For the text-containing cell, return its midpoint in (X, Y) coordinate format. 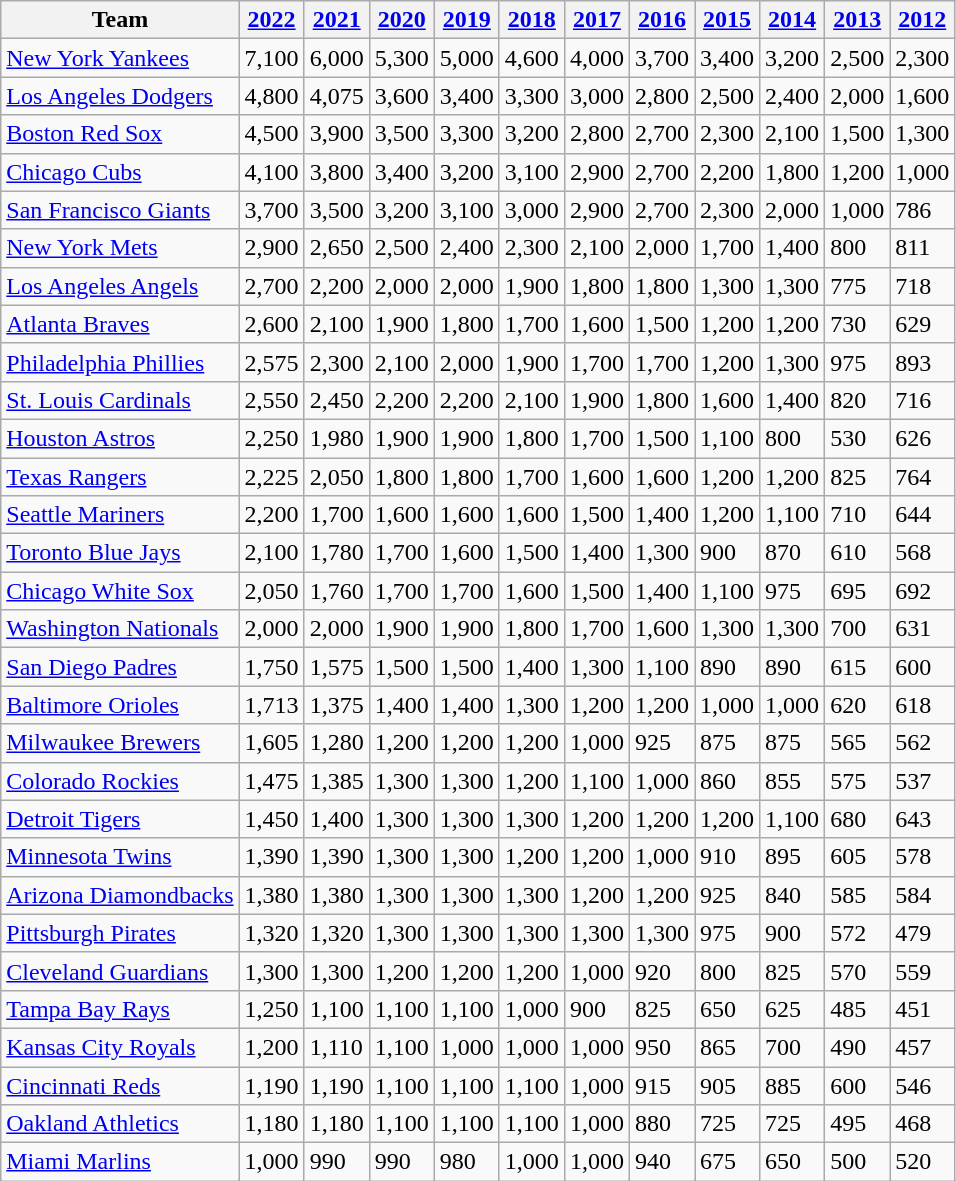
New York Mets (120, 248)
615 (858, 667)
4,000 (596, 58)
Minnesota Twins (120, 857)
820 (858, 400)
950 (662, 1047)
Cleveland Guardians (120, 971)
4,100 (272, 172)
618 (922, 705)
2015 (728, 20)
2,600 (272, 324)
1,250 (272, 1009)
1,750 (272, 667)
1,713 (272, 705)
Miami Marlins (120, 1162)
1,980 (336, 438)
Los Angeles Dodgers (120, 96)
575 (858, 781)
2013 (858, 20)
620 (858, 705)
St. Louis Cardinals (120, 400)
695 (858, 591)
643 (922, 819)
451 (922, 1009)
764 (922, 477)
870 (792, 553)
Philadelphia Phillies (120, 362)
1,605 (272, 743)
840 (792, 895)
880 (662, 1124)
730 (858, 324)
530 (858, 438)
644 (922, 515)
2,550 (272, 400)
562 (922, 743)
2,225 (272, 477)
479 (922, 933)
692 (922, 591)
2019 (466, 20)
468 (922, 1124)
Colorado Rockies (120, 781)
2,450 (336, 400)
1,280 (336, 743)
675 (728, 1162)
895 (792, 857)
631 (922, 629)
Chicago White Sox (120, 591)
2017 (596, 20)
885 (792, 1085)
3,800 (336, 172)
New York Yankees (120, 58)
Seattle Mariners (120, 515)
6,000 (336, 58)
915 (662, 1085)
1,375 (336, 705)
1,450 (272, 819)
893 (922, 362)
940 (662, 1162)
4,800 (272, 96)
710 (858, 515)
1,780 (336, 553)
4,600 (532, 58)
718 (922, 286)
2021 (336, 20)
980 (466, 1162)
Pittsburgh Pirates (120, 933)
2020 (402, 20)
490 (858, 1047)
2,250 (272, 438)
7,100 (272, 58)
Oakland Athletics (120, 1124)
585 (858, 895)
811 (922, 248)
457 (922, 1047)
Houston Astros (120, 438)
Team (120, 20)
855 (792, 781)
Washington Nationals (120, 629)
Arizona Diamondbacks (120, 895)
1,475 (272, 781)
San Diego Padres (120, 667)
1,385 (336, 781)
1,110 (336, 1047)
910 (728, 857)
920 (662, 971)
578 (922, 857)
605 (858, 857)
520 (922, 1162)
2012 (922, 20)
Boston Red Sox (120, 134)
Tampa Bay Rays (120, 1009)
495 (858, 1124)
2,575 (272, 362)
786 (922, 210)
860 (728, 781)
Atlanta Braves (120, 324)
Baltimore Orioles (120, 705)
5,000 (466, 58)
Cincinnati Reds (120, 1085)
865 (728, 1047)
584 (922, 895)
1,760 (336, 591)
1,575 (336, 667)
568 (922, 553)
680 (858, 819)
Los Angeles Angels (120, 286)
610 (858, 553)
Kansas City Royals (120, 1047)
570 (858, 971)
Detroit Tigers (120, 819)
572 (858, 933)
3,900 (336, 134)
Toronto Blue Jays (120, 553)
775 (858, 286)
3,600 (402, 96)
546 (922, 1085)
905 (728, 1085)
Texas Rangers (120, 477)
625 (792, 1009)
2014 (792, 20)
537 (922, 781)
485 (858, 1009)
559 (922, 971)
Milwaukee Brewers (120, 743)
565 (858, 743)
2018 (532, 20)
500 (858, 1162)
2016 (662, 20)
626 (922, 438)
5,300 (402, 58)
4,075 (336, 96)
716 (922, 400)
2,650 (336, 248)
629 (922, 324)
2022 (272, 20)
4,500 (272, 134)
San Francisco Giants (120, 210)
Chicago Cubs (120, 172)
